Locate the cell with the specified text and output its [x, y] center coordinate. 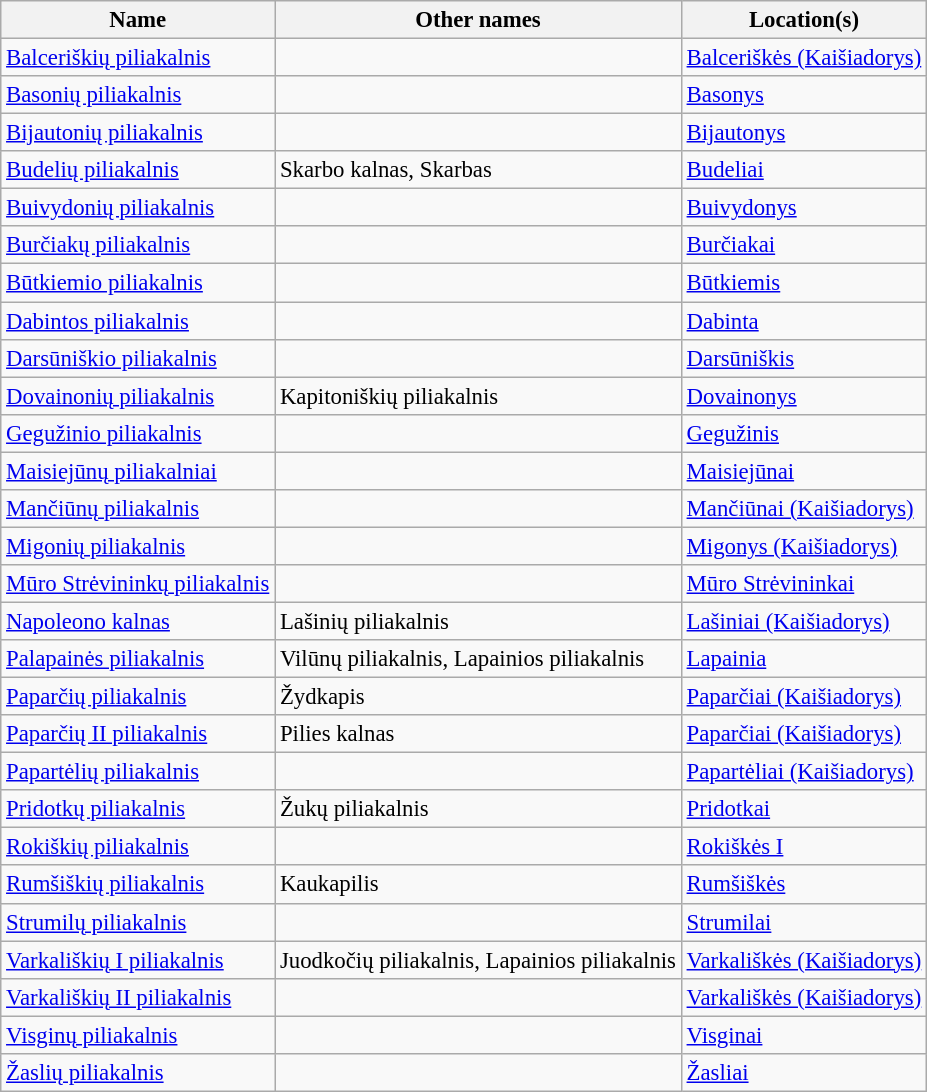
Migonys (Kaišiadorys) [804, 546]
Palapainės piliakalnis [138, 659]
Pridotkai [804, 809]
Mūro Strėvininkų piliakalnis [138, 584]
Žukų piliakalnis [478, 809]
Location(s) [804, 20]
Balceriškės (Kaišiadorys) [804, 58]
Papartėliai (Kaišiadorys) [804, 772]
Žaslių piliakalnis [138, 1073]
Gegužinis [804, 433]
Mančiūnai (Kaišiadorys) [804, 509]
Bijautonių piliakalnis [138, 133]
Mančiūnų piliakalnis [138, 509]
Napoleono kalnas [138, 621]
Skarbo kalnas, Skarbas [478, 170]
Dabintos piliakalnis [138, 321]
Būtkiemio piliakalnis [138, 283]
Buivydonys [804, 208]
Kaukapilis [478, 885]
Basonys [804, 95]
Varkališkių I piliakalnis [138, 960]
Other names [478, 20]
Lašiniai (Kaišiadorys) [804, 621]
Rokiškės I [804, 847]
Bijautonys [804, 133]
Lašinių piliakalnis [478, 621]
Burčiakai [804, 245]
Paparčių II piliakalnis [138, 734]
Budelių piliakalnis [138, 170]
Žydkapis [478, 697]
Gegužinio piliakalnis [138, 433]
Maisiejūnų piliakalniai [138, 471]
Vilūnų piliakalnis, Lapainios piliakalnis [478, 659]
Budeliai [804, 170]
Paparčių piliakalnis [138, 697]
Rokiškių piliakalnis [138, 847]
Darsūniškio piliakalnis [138, 358]
Visginai [804, 1035]
Basonių piliakalnis [138, 95]
Žasliai [804, 1073]
Name [138, 20]
Rumšiškių piliakalnis [138, 885]
Darsūniškis [804, 358]
Pilies kalnas [478, 734]
Pridotkų piliakalnis [138, 809]
Lapainia [804, 659]
Burčiakų piliakalnis [138, 245]
Juodkočių piliakalnis, Lapainios piliakalnis [478, 960]
Dabinta [804, 321]
Strumilai [804, 922]
Buivydonių piliakalnis [138, 208]
Dovainonių piliakalnis [138, 396]
Varkališkių II piliakalnis [138, 997]
Kapitoniškių piliakalnis [478, 396]
Papartėlių piliakalnis [138, 772]
Strumilų piliakalnis [138, 922]
Balceriškių piliakalnis [138, 58]
Visginų piliakalnis [138, 1035]
Rumšiškės [804, 885]
Migonių piliakalnis [138, 546]
Maisiejūnai [804, 471]
Dovainonys [804, 396]
Būtkiemis [804, 283]
Mūro Strėvininkai [804, 584]
